From the cell containing the given text, extract its center point as (X, Y) coordinate. 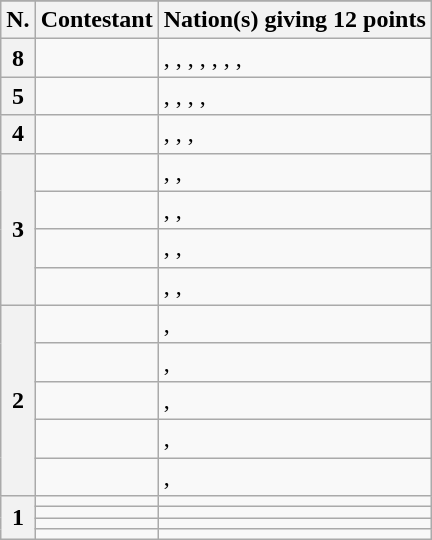
4 (18, 134)
, , , (294, 134)
N. (18, 20)
5 (18, 96)
1 (18, 518)
, , , , (294, 96)
, , , , , , , (294, 58)
Contestant (96, 20)
3 (18, 229)
2 (18, 400)
8 (18, 58)
Nation(s) giving 12 points (294, 20)
